Search for the cell housing the specified text and yield its (X, Y) center coordinate. 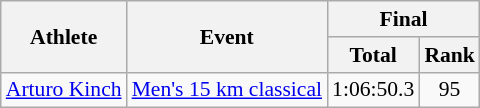
Rank (450, 55)
95 (450, 90)
Total (373, 55)
Arturo Kinch (64, 90)
Men's 15 km classical (227, 90)
Event (227, 36)
Athlete (64, 36)
1:06:50.3 (373, 90)
Final (404, 19)
